Detect which cell encompasses the target text, then output its [x, y] center coordinate. 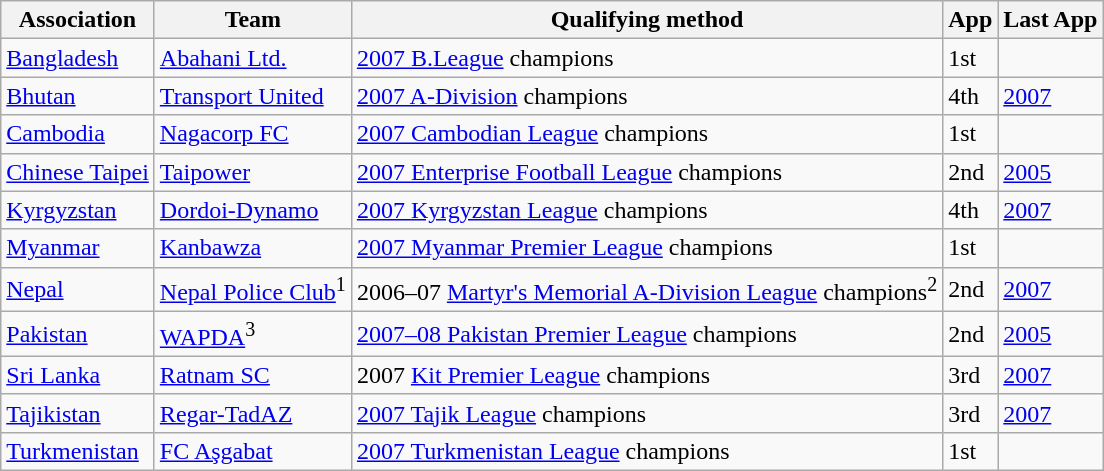
2007 Kit Premier League champions [646, 375]
2007 Myanmar Premier League champions [646, 248]
Bhutan [78, 96]
Regar-TadAZ [252, 413]
Last App [1050, 20]
Chinese Taipei [78, 172]
Pakistan [78, 334]
App [970, 20]
Kyrgyzstan [78, 210]
Ratnam SC [252, 375]
2007 B.League champions [646, 58]
Team [252, 20]
Nepal [78, 290]
2007–08 Pakistan Premier League champions [646, 334]
Myanmar [78, 248]
2007 Kyrgyzstan League champions [646, 210]
Tajikistan [78, 413]
FC Aşgabat [252, 451]
Association [78, 20]
Sri Lanka [78, 375]
2007 Cambodian League champions [646, 134]
Qualifying method [646, 20]
2007 Enterprise Football League champions [646, 172]
Dordoi-Dynamo [252, 210]
2006–07 Martyr's Memorial A-Division League champions2 [646, 290]
Nagacorp FC [252, 134]
Transport United [252, 96]
Nepal Police Club1 [252, 290]
WAPDA3 [252, 334]
Taipower [252, 172]
2007 A-Division champions [646, 96]
2007 Turkmenistan League champions [646, 451]
Bangladesh [78, 58]
Turkmenistan [78, 451]
Abahani Ltd. [252, 58]
Cambodia [78, 134]
2007 Tajik League champions [646, 413]
Kanbawza [252, 248]
